Locate the cell with the specified text and output its [X, Y] center coordinate. 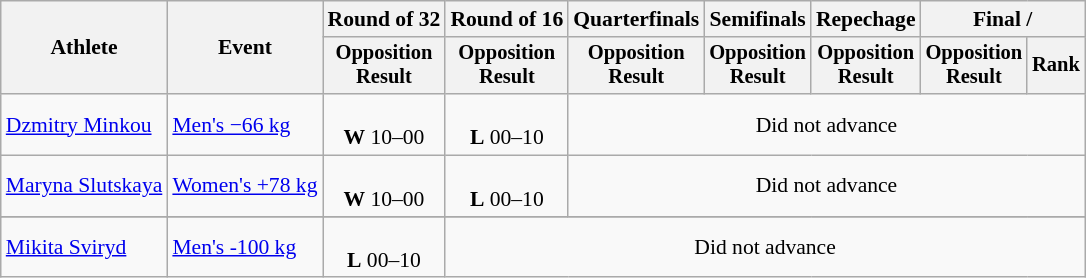
Athlete [84, 48]
Mikita Sviryd [84, 248]
Men's -100 kg [244, 248]
Men's −66 kg [244, 124]
Semifinals [758, 19]
Women's +78 kg [244, 186]
Round of 16 [506, 19]
Final / [1003, 19]
Rank [1056, 66]
Dzmitry Minkou [84, 124]
Maryna Slutskaya [84, 186]
Repechage [866, 19]
Event [244, 48]
Round of 32 [384, 19]
Quarterfinals [636, 19]
